Capture the cell that displays the provided text and extract its (x, y) central coordinate. 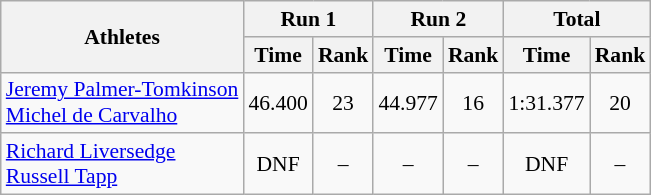
Run 2 (438, 19)
Athletes (122, 36)
46.400 (278, 102)
16 (474, 102)
Richard LiversedgeRussell Tapp (122, 164)
20 (620, 102)
Total (576, 19)
Jeremy Palmer-TomkinsonMichel de Carvalho (122, 102)
Run 1 (308, 19)
23 (344, 102)
44.977 (408, 102)
1:31.377 (546, 102)
